Search for the cell housing the specified text and yield its (x, y) center coordinate. 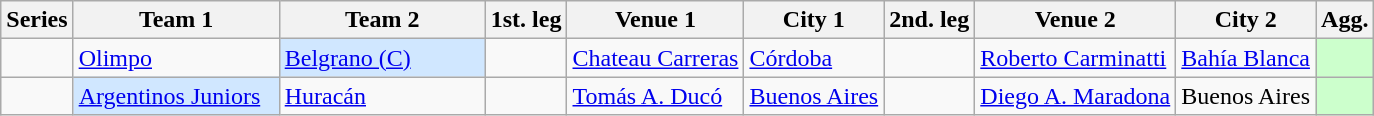
Venue 1 (656, 20)
City 2 (1246, 20)
Venue 2 (1076, 20)
Diego A. Maradona (1076, 96)
Agg. (1345, 20)
Team 1 (176, 20)
Huracán (382, 96)
Belgrano (C) (382, 58)
Argentinos Juniors (176, 96)
1st. leg (526, 20)
2nd. leg (930, 20)
Team 2 (382, 20)
Series (37, 20)
Bahía Blanca (1246, 58)
Córdoba (814, 58)
City 1 (814, 20)
Chateau Carreras (656, 58)
Roberto Carminatti (1076, 58)
Olimpo (176, 58)
Tomás A. Ducó (656, 96)
